Search for the cell housing the specified text and yield its (x, y) center coordinate. 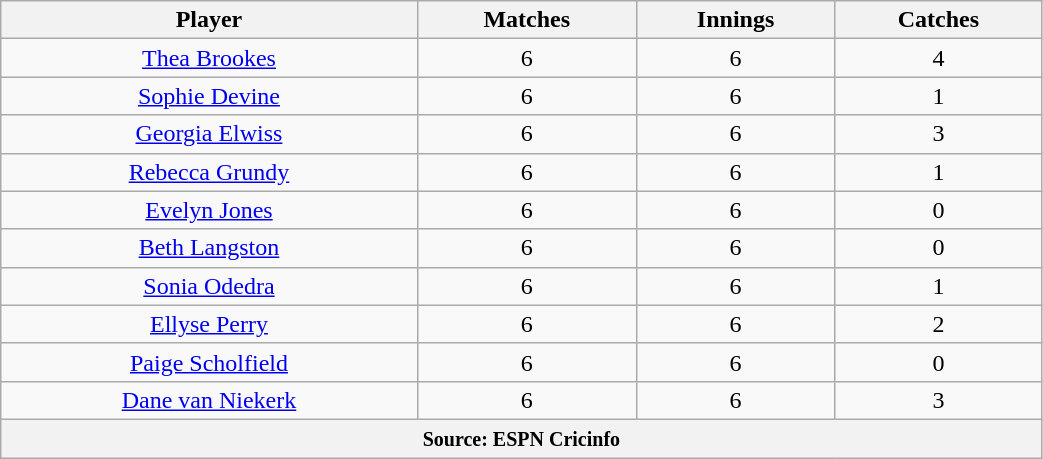
Georgia Elwiss (209, 134)
Thea Brookes (209, 58)
Ellyse Perry (209, 324)
4 (938, 58)
Catches (938, 20)
Matches (526, 20)
Sonia Odedra (209, 286)
Sophie Devine (209, 96)
Dane van Niekerk (209, 400)
Source: ESPN Cricinfo (522, 438)
2 (938, 324)
Paige Scholfield (209, 362)
Player (209, 20)
Beth Langston (209, 248)
Rebecca Grundy (209, 172)
Innings (735, 20)
Evelyn Jones (209, 210)
